Capture the cell that displays the provided text and extract its (X, Y) central coordinate. 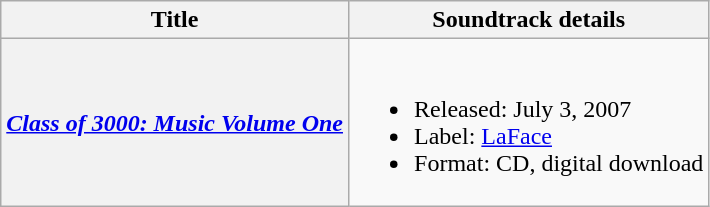
Class of 3000: Music Volume One (175, 122)
Released: July 3, 2007Label: LaFaceFormat: CD, digital download (529, 122)
Title (175, 20)
Soundtrack details (529, 20)
